Search for the cell housing the specified text and yield its [X, Y] center coordinate. 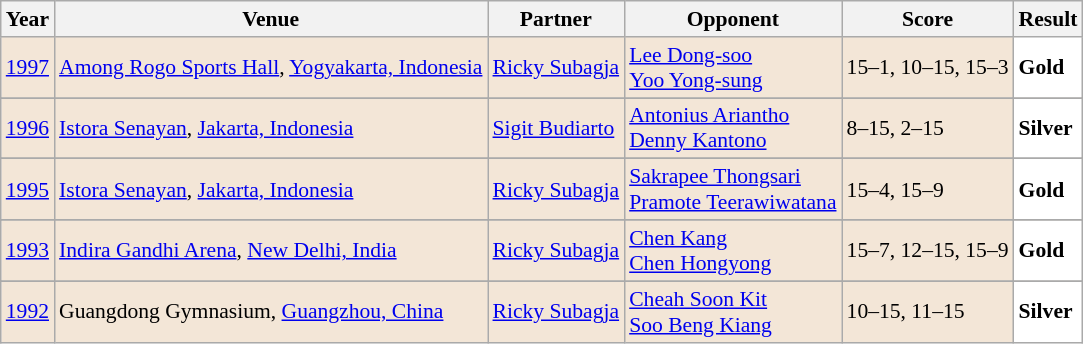
Venue [270, 19]
Guangdong Gymnasium, Guangzhou, China [270, 312]
Result [1048, 19]
Opponent [732, 19]
Chen Kang Chen Hongyong [732, 250]
Indira Gandhi Arena, New Delhi, India [270, 250]
Cheah Soon Kit Soo Beng Kiang [732, 312]
10–15, 11–15 [928, 312]
15–4, 15–9 [928, 190]
Score [928, 19]
1996 [28, 128]
15–7, 12–15, 15–9 [928, 250]
1995 [28, 190]
1993 [28, 250]
1992 [28, 312]
Sigit Budiarto [556, 128]
Year [28, 19]
Sakrapee Thongsari Pramote Teerawiwatana [732, 190]
Partner [556, 19]
1997 [28, 68]
15–1, 10–15, 15–3 [928, 68]
Lee Dong-soo Yoo Yong-sung [732, 68]
8–15, 2–15 [928, 128]
Antonius Ariantho Denny Kantono [732, 128]
Among Rogo Sports Hall, Yogyakarta, Indonesia [270, 68]
